Pinpoint the cell where the given text exists, returning its [x, y] midpoint coordinate. 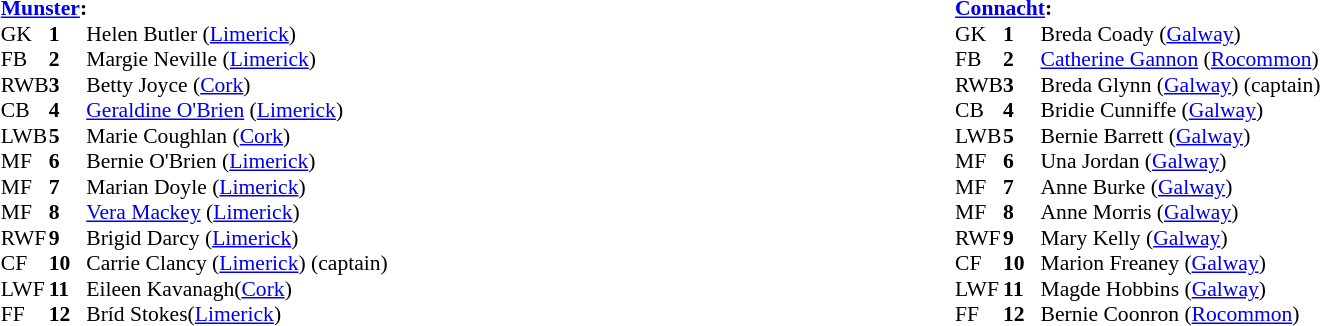
Helen Butler (Limerick) [237, 34]
Marie Coughlan (Cork) [237, 136]
Eileen Kavanagh(Cork) [237, 289]
Bernie O'Brien (Limerick) [237, 161]
Margie Neville (Limerick) [237, 59]
Betty Joyce (Cork) [237, 85]
Brigid Darcy (Limerick) [237, 238]
Geraldine O'Brien (Limerick) [237, 111]
Marian Doyle (Limerick) [237, 187]
Vera Mackey (Limerick) [237, 213]
Carrie Clancy (Limerick) (captain) [237, 263]
